Scan for the cell matching the given text and deliver its [x, y] coordinate at center. 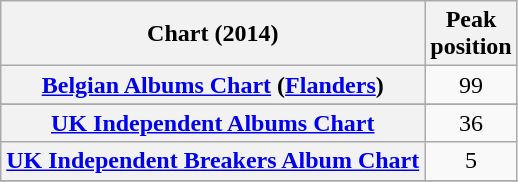
99 [471, 85]
Peakposition [471, 34]
UK Independent Breakers Album Chart [213, 161]
Chart (2014) [213, 34]
UK Independent Albums Chart [213, 123]
Belgian Albums Chart (Flanders) [213, 85]
5 [471, 161]
36 [471, 123]
